Return [x, y] of the center of cell containing provided text 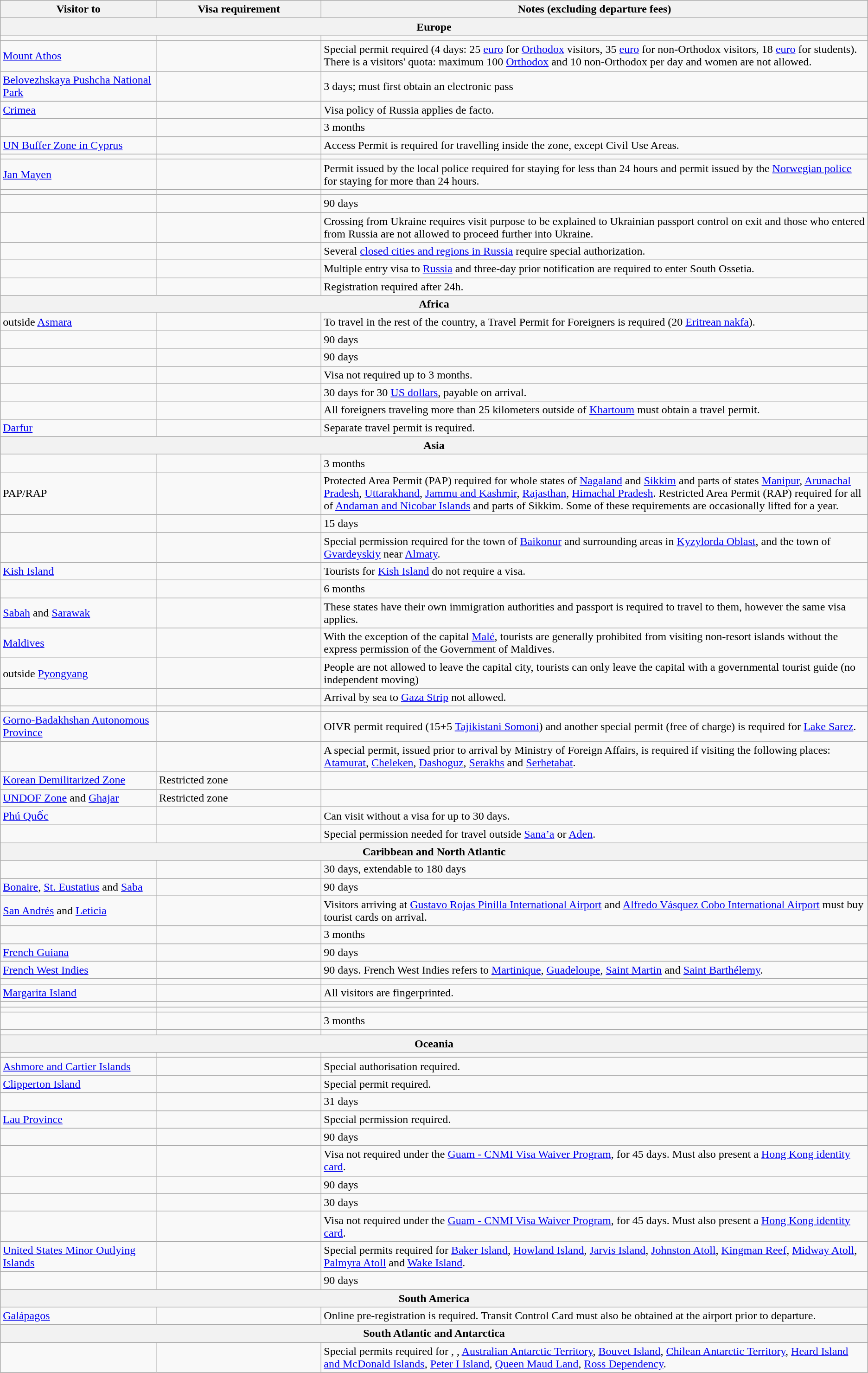
Maldives [79, 643]
Lau Province [79, 1119]
All foreigners traveling more than 25 kilometers outside of Khartoum must obtain a travel permit. [594, 410]
Europe [434, 27]
Registration required after 24h. [594, 287]
30 days [594, 1202]
Arrival by sea to Gaza Strip not allowed. [594, 697]
6 months [594, 589]
These states have their own immigration authorities and passport is required to travel to them, however the same visa applies. [594, 613]
90 days. French West Indies refers to Martinique, Guadeloupe, Saint Martin and Saint Barthélemy. [594, 970]
French Guiana [79, 952]
San Andrés and Leticia [79, 911]
Separate travel permit is required. [594, 428]
Oceania [434, 1044]
outside Asmara [79, 322]
Access Permit is required for travelling inside the zone, except Civil Use Areas. [594, 145]
Mount Athos [79, 56]
Crimea [79, 110]
Ashmore and Cartier Islands [79, 1066]
Kish Island [79, 571]
French West Indies [79, 970]
To travel in the rest of the country, a Travel Permit for Foreigners is required (20 Eritrean nakfa). [594, 322]
Visa not required up to 3 months. [594, 375]
Darfur [79, 428]
South America [434, 1298]
Jan Mayen [79, 174]
Bonaire, St. Eustatius and Saba [79, 887]
Galápagos [79, 1316]
UNDOF Zone and Ghajar [79, 798]
Visitors arriving at Gustavo Rojas Pinilla International Airport and Alfredo Vásquez Cobo International Airport must buy tourist cards on arrival. [594, 911]
3 days; must first obtain an electronic pass [594, 86]
Special permission required. [594, 1119]
Belovezhskaya Pushcha National Park [79, 86]
Gorno-Badakhshan Autonomous Province [79, 726]
30 days, extendable to 180 days [594, 869]
Margarita Island [79, 993]
Korean Demilitarized Zone [79, 780]
Special permission needed for travel outside Sana’a or Aden. [594, 834]
Phú Quốc [79, 816]
Online pre-registration is required. Transit Control Card must also be obtained at the airport prior to departure. [594, 1316]
Clipperton Island [79, 1084]
30 days for 30 US dollars, payable on arrival. [594, 392]
15 days [594, 523]
United States Minor Outlying Islands [79, 1256]
Special permits required for Baker Island, Howland Island, Jarvis Island, Johnston Atoll, Kingman Reef, Midway Atoll, Palmyra Atoll and Wake Island. [594, 1256]
Special permission required for the town of Baikonur and surrounding areas in Kyzylorda Oblast, and the town of Gvardeyskiy near Almaty. [594, 547]
Asia [434, 445]
Visitor to [79, 9]
South Atlantic and Antarctica [434, 1334]
Notes (excluding departure fees) [594, 9]
outside Pyongyang [79, 674]
31 days [594, 1102]
Can visit without a visa for up to 30 days. [594, 816]
PAP/RAP [79, 493]
Caribbean and North Atlantic [434, 852]
Africa [434, 304]
Multiple entry visa to Russia and three-day prior notification are required to enter South Ossetia. [594, 269]
All visitors are fingerprinted. [594, 993]
People are not allowed to leave the capital city, tourists can only leave the capital with a governmental tourist guide (no independent moving) [594, 674]
Visa policy of Russia applies de facto. [594, 110]
Tourists for Kish Island do not require a visa. [594, 571]
UN Buffer Zone in Cyprus [79, 145]
Sabah and Sarawak [79, 613]
Several closed cities and regions in Russia require special authorization. [594, 251]
Special authorisation required. [594, 1066]
Special permit required. [594, 1084]
Visa requirement [238, 9]
OIVR permit required (15+5 Tajikistani Somoni) and another special permit (free of charge) is required for Lake Sarez. [594, 726]
